From the cell containing the given text, extract its center point as [x, y] coordinate. 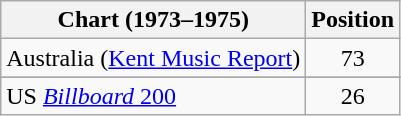
Chart (1973–1975) [154, 20]
Australia (Kent Music Report) [154, 58]
73 [353, 58]
US Billboard 200 [154, 96]
26 [353, 96]
Position [353, 20]
